Scan for the cell matching the given text and deliver its [x, y] coordinate at center. 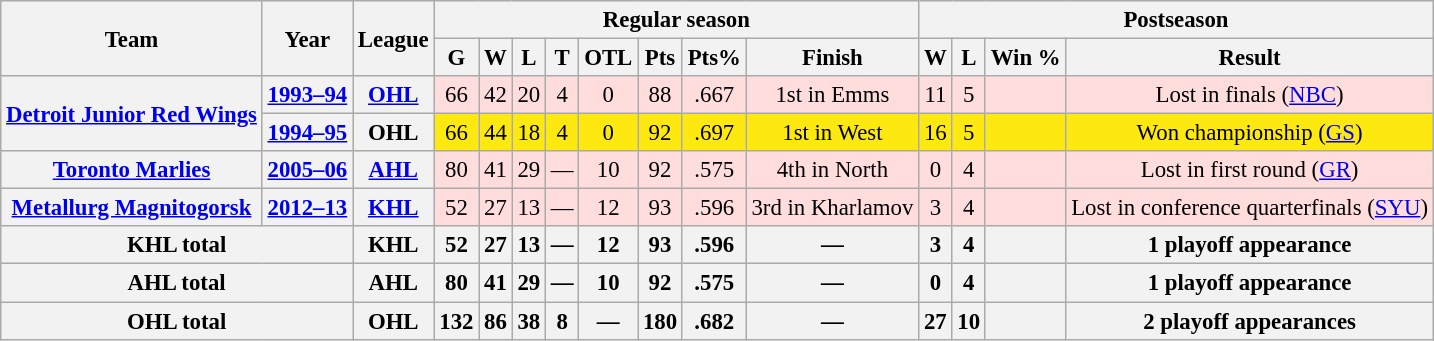
18 [528, 133]
4th in North [832, 170]
Detroit Junior Red Wings [132, 114]
2005–06 [307, 170]
1st in West [832, 133]
Year [307, 38]
38 [528, 321]
2012–13 [307, 208]
11 [936, 95]
Metallurg Magnitogorsk [132, 208]
42 [496, 95]
44 [496, 133]
1994–95 [307, 133]
G [456, 58]
2 playoff appearances [1250, 321]
Regular season [676, 20]
.667 [714, 95]
Result [1250, 58]
Won championship (GS) [1250, 133]
86 [496, 321]
OTL [608, 58]
Pts [660, 58]
T [562, 58]
3rd in Kharlamov [832, 208]
Lost in conference quarterfinals (SYU) [1250, 208]
League [394, 38]
Toronto Marlies [132, 170]
AHL total [177, 283]
OHL total [177, 321]
Win % [1025, 58]
1st in Emms [832, 95]
Team [132, 38]
20 [528, 95]
88 [660, 95]
16 [936, 133]
KHL total [177, 245]
1993–94 [307, 95]
Pts% [714, 58]
Finish [832, 58]
Lost in finals (NBC) [1250, 95]
8 [562, 321]
.697 [714, 133]
.682 [714, 321]
132 [456, 321]
Postseason [1176, 20]
180 [660, 321]
Lost in first round (GR) [1250, 170]
